Provide the (X, Y) coordinate of the cell's center where the given text is located.  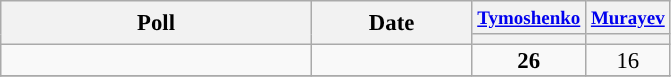
26 (529, 61)
Tymoshenko (529, 18)
Murayev (628, 18)
Date (392, 23)
16 (628, 61)
Poll (156, 23)
